Find where the given text appears and provide that cell's center as (x, y) coordinate. 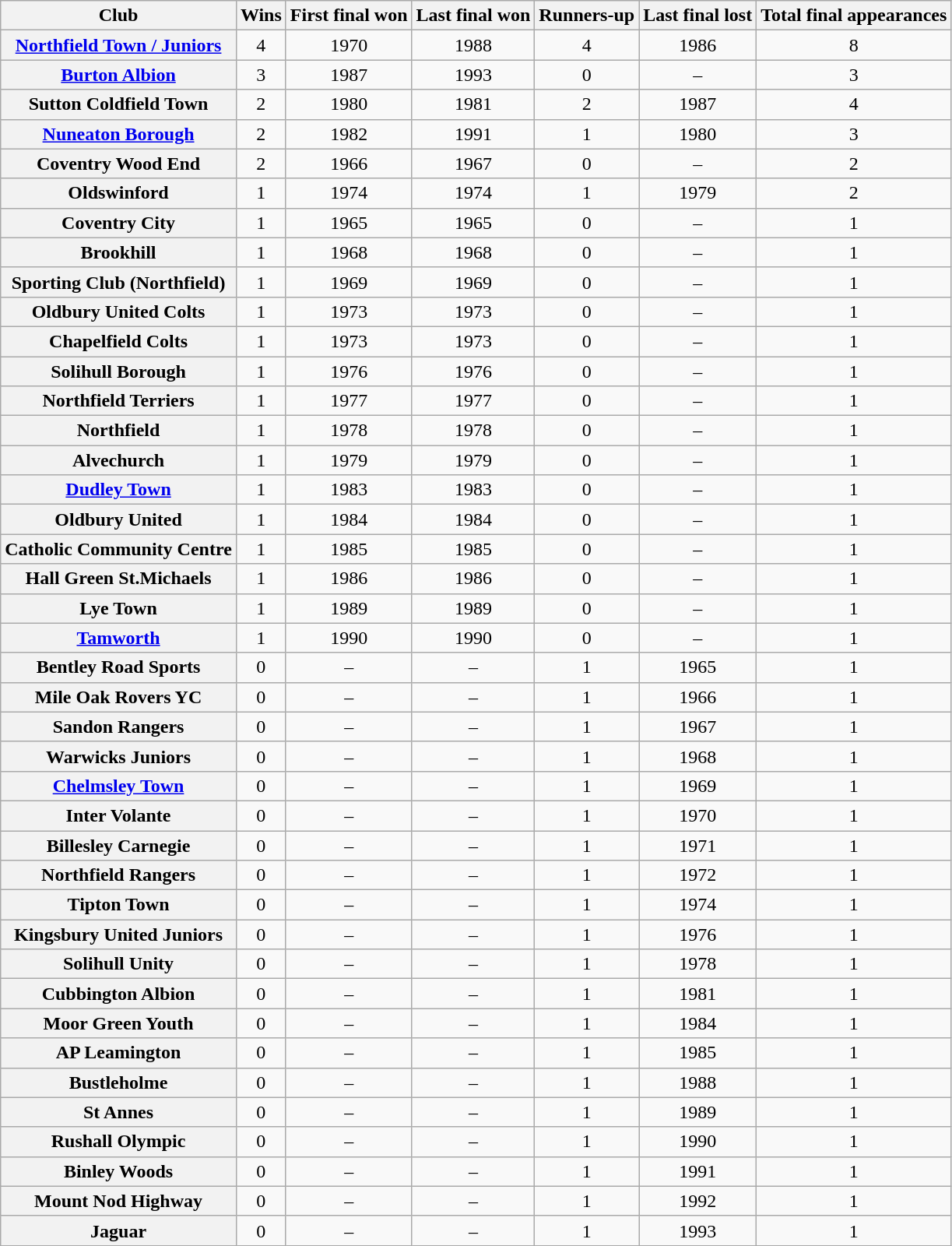
Chelmsley Town (118, 786)
Runners-up (587, 16)
Billesley Carnegie (118, 845)
Mile Oak Rovers YC (118, 697)
Tipton Town (118, 905)
Northfield Terriers (118, 401)
1992 (697, 1201)
Solihull Unity (118, 964)
Sutton Coldfield Town (118, 104)
Nuneaton Borough (118, 134)
8 (854, 45)
Cubbington Albion (118, 994)
Brookhill (118, 252)
Oldbury United (118, 519)
Hall Green St.Michaels (118, 579)
Total final appearances (854, 16)
St Annes (118, 1112)
Oldbury United Colts (118, 311)
Coventry City (118, 223)
Oldswinford (118, 193)
1972 (697, 875)
Warwicks Juniors (118, 756)
Northfield Rangers (118, 875)
Wins (261, 16)
Sandon Rangers (118, 727)
Mount Nod Highway (118, 1201)
Jaguar (118, 1230)
Rushall Olympic (118, 1142)
Kingsbury United Juniors (118, 935)
Dudley Town (118, 490)
1971 (697, 845)
Solihull Borough (118, 371)
Catholic Community Centre (118, 549)
Last final won (473, 16)
Moor Green Youth (118, 1023)
AP Leamington (118, 1053)
Last final lost (697, 16)
Coventry Wood End (118, 164)
Tamworth (118, 638)
Club (118, 16)
Alvechurch (118, 460)
Lye Town (118, 608)
1982 (349, 134)
Inter Volante (118, 815)
Northfield (118, 431)
Bustleholme (118, 1082)
Burton Albion (118, 75)
Northfield Town / Juniors (118, 45)
First final won (349, 16)
Chapelfield Colts (118, 341)
Bentley Road Sports (118, 667)
Binley Woods (118, 1171)
Sporting Club (Northfield) (118, 282)
